For the text-containing cell, return its midpoint in [x, y] coordinate format. 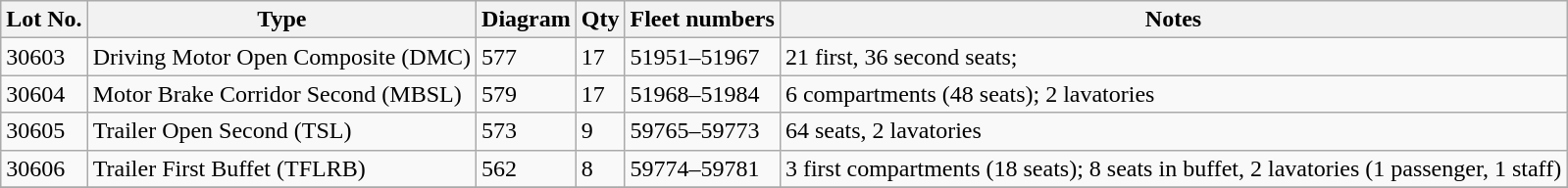
59765–59773 [702, 131]
573 [527, 131]
30604 [44, 94]
30606 [44, 168]
51951–51967 [702, 57]
59774–59781 [702, 168]
Diagram [527, 20]
Trailer Open Second (TSL) [281, 131]
562 [527, 168]
Fleet numbers [702, 20]
579 [527, 94]
Lot No. [44, 20]
21 first, 36 second seats; [1173, 57]
9 [600, 131]
Driving Motor Open Composite (DMC) [281, 57]
30605 [44, 131]
3 first compartments (18 seats); 8 seats in buffet, 2 lavatories (1 passenger, 1 staff) [1173, 168]
8 [600, 168]
Notes [1173, 20]
Trailer First Buffet (TFLRB) [281, 168]
Qty [600, 20]
30603 [44, 57]
Motor Brake Corridor Second (MBSL) [281, 94]
Type [281, 20]
64 seats, 2 lavatories [1173, 131]
577 [527, 57]
51968–51984 [702, 94]
6 compartments (48 seats); 2 lavatories [1173, 94]
